Output the (x, y) coordinate of the center of the cell containing the given text.  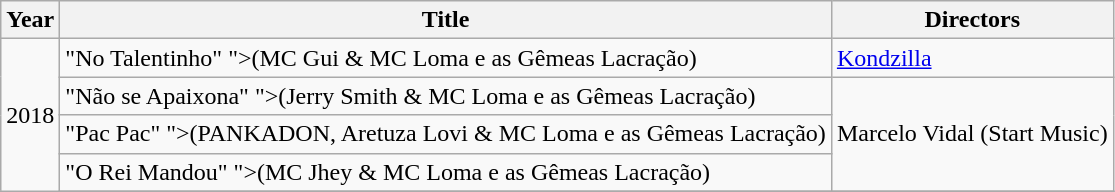
Year (30, 20)
2018 (30, 115)
"No Talentinho" ">(MC Gui & MC Loma e as Gêmeas Lacração) (446, 58)
"Pac Pac" ">(PANKADON, Aretuza Lovi & MC Loma e as Gêmeas Lacração) (446, 134)
"Não se Apaixona" ">(Jerry Smith & MC Loma e as Gêmeas Lacração) (446, 96)
"O Rei Mandou" ">(MC Jhey & MC Loma e as Gêmeas Lacração) (446, 172)
Kondzilla (972, 58)
Directors (972, 20)
Title (446, 20)
Marcelo Vidal (Start Music) (972, 134)
